Return the [x, y] coordinate for the center point of the cell that contains the specified text.  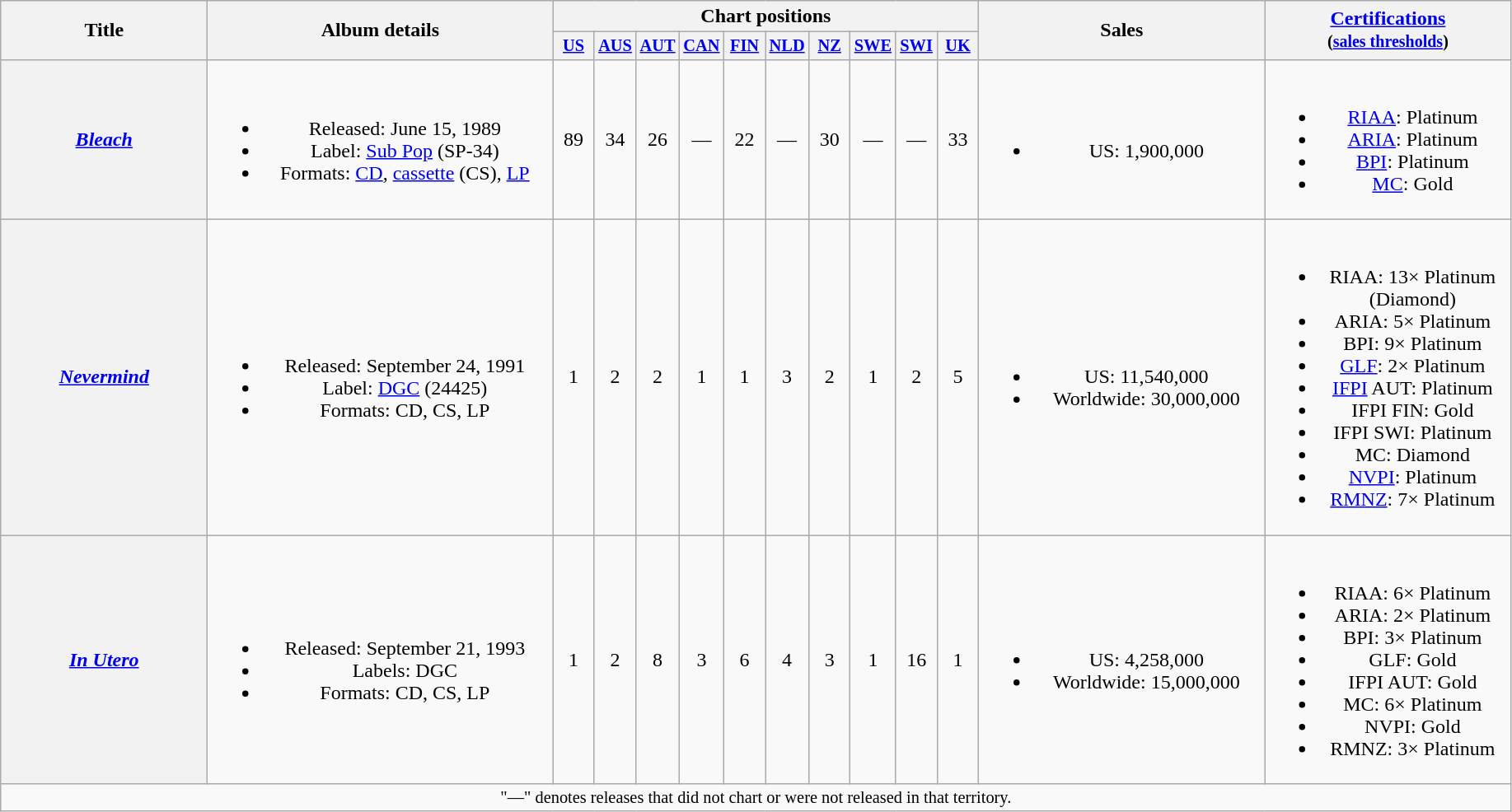
Title [104, 30]
26 [658, 139]
Nevermind [104, 377]
Released: June 15, 1989Label: Sub Pop (SP-34)Formats: CD, cassette (CS), LP [381, 139]
5 [957, 377]
US: 1,900,000 [1122, 139]
Sales [1122, 30]
RIAA: PlatinumARIA: PlatinumBPI: PlatinumMC: Gold [1388, 139]
16 [916, 660]
"—" denotes releases that did not chart or were not released in that territory. [756, 798]
Released: September 24, 1991Label: DGC (24425)Formats: CD, CS, LP [381, 377]
Released: September 21, 1993Labels: DGCFormats: CD, CS, LP [381, 660]
RIAA: 6× PlatinumARIA: 2× PlatinumBPI: 3× PlatinumGLF: GoldIFPI AUT: GoldMC: 6× PlatinumNVPI: GoldRMNZ: 3× Platinum [1388, 660]
Bleach [104, 139]
US: 11,540,000Worldwide: 30,000,000 [1122, 377]
4 [788, 660]
US [573, 46]
FIN [744, 46]
US: 4,258,000Worldwide: 15,000,000 [1122, 660]
8 [658, 660]
AUS [615, 46]
Certifications(sales thresholds) [1388, 30]
Album details [381, 30]
30 [829, 139]
6 [744, 660]
UK [957, 46]
33 [957, 139]
NZ [829, 46]
89 [573, 139]
Chart positions [766, 16]
In Utero [104, 660]
22 [744, 139]
SWI [916, 46]
NLD [788, 46]
34 [615, 139]
SWE [873, 46]
CAN [701, 46]
AUT [658, 46]
